Return the [X, Y] coordinate for the center point of the cell that contains the specified text.  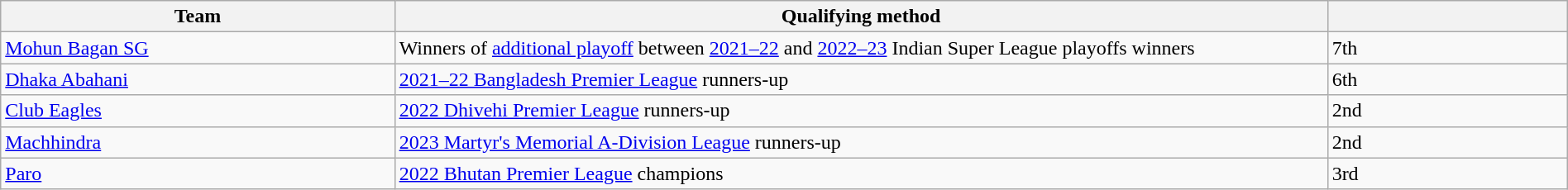
Team [198, 17]
6th [1447, 79]
Mohun Bagan SG [198, 48]
2022 Bhutan Premier League champions [861, 173]
2021–22 Bangladesh Premier League runners-up [861, 79]
7th [1447, 48]
Club Eagles [198, 111]
Paro [198, 173]
2022 Dhivehi Premier League runners-up [861, 111]
Winners of additional playoff between 2021–22 and 2022–23 Indian Super League playoffs winners [861, 48]
Qualifying method [861, 17]
Dhaka Abahani [198, 79]
3rd [1447, 173]
Machhindra [198, 142]
2023 Martyr's Memorial A-Division League runners-up [861, 142]
